Detect which cell encompasses the target text, then output its [x, y] center coordinate. 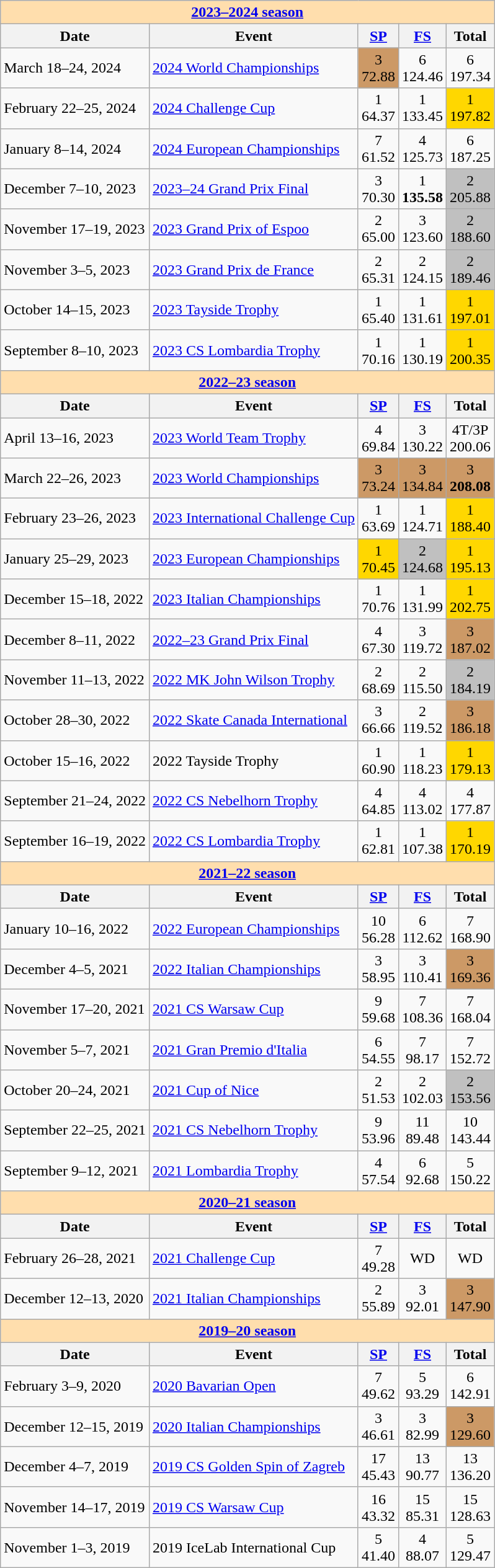
December 4–7, 2019 [75, 1467]
13 90.77 [422, 1467]
1 118.23 [422, 760]
2023 International Challenge Cup [253, 518]
6 187.25 [470, 149]
4 57.54 [378, 1171]
1 70.45 [378, 559]
2023 Tayside Trophy [253, 310]
3 186.18 [470, 720]
2022 MK John Wilson Trophy [253, 680]
2 124.15 [422, 269]
November 3–5, 2023 [75, 269]
1 60.90 [378, 760]
January 10–16, 2022 [75, 929]
2020 Bavarian Open [253, 1386]
2023 Grand Prix de France [253, 269]
November 1–3, 2019 [75, 1548]
1 63.69 [378, 518]
2 184.19 [470, 680]
3 123.60 [422, 229]
November 17–19, 2023 [75, 229]
9 53.96 [378, 1131]
2019–20 season [247, 1331]
4 113.02 [422, 801]
2023 CS Lombardia Trophy [253, 350]
September 9–12, 2021 [75, 1171]
7 61.52 [378, 149]
April 13–16, 2023 [75, 438]
1 131.99 [422, 599]
1 131.61 [422, 310]
December 7–10, 2023 [75, 188]
November 11–13, 2022 [75, 680]
3 70.30 [378, 188]
2022 European Championships [253, 929]
3 110.41 [422, 968]
7 108.36 [422, 1009]
1 130.19 [422, 350]
3 66.66 [378, 720]
October 15–16, 2022 [75, 760]
5 129.47 [470, 1548]
1 70.76 [378, 599]
6 54.55 [378, 1049]
3 92.01 [422, 1298]
3 208.08 [470, 479]
March 22–26, 2023 [75, 479]
2 189.46 [470, 269]
November 5–7, 2021 [75, 1049]
2019 CS Golden Spin of Zagreb [253, 1467]
October 20–24, 2021 [75, 1090]
5 93.29 [422, 1386]
2020–21 season [247, 1203]
3 72.88 [378, 68]
2022–23 season [247, 382]
11 89.48 [422, 1131]
10 143.44 [470, 1131]
2021 Cup of Nice [253, 1090]
2022 Tayside Trophy [253, 760]
September 22–25, 2021 [75, 1131]
4 177.87 [470, 801]
February 22–25, 2024 [75, 108]
2023–24 Grand Prix Final [253, 188]
November 17–20, 2021 [75, 1009]
2 188.60 [470, 229]
March 18–24, 2024 [75, 68]
2 119.52 [422, 720]
November 14–17, 2019 [75, 1507]
2021 CS Warsaw Cup [253, 1009]
September 16–19, 2022 [75, 841]
2023–2024 season [247, 12]
6 124.46 [422, 68]
9 59.68 [378, 1009]
3 119.72 [422, 640]
17 45.43 [378, 1467]
1 62.81 [378, 841]
2023 World Championships [253, 479]
December 8–11, 2022 [75, 640]
2 102.03 [422, 1090]
2022 Italian Championships [253, 968]
2021 CS Nebelhorn Trophy [253, 1131]
December 4–5, 2021 [75, 968]
1 170.19 [470, 841]
2024 World Championships [253, 68]
2021 Challenge Cup [253, 1259]
1 70.16 [378, 350]
3 73.24 [378, 479]
1 65.40 [378, 310]
February 3–9, 2020 [75, 1386]
December 12–15, 2019 [75, 1426]
October 28–30, 2022 [75, 720]
2 65.31 [378, 269]
4 64.85 [378, 801]
7 49.62 [378, 1386]
2 205.88 [470, 188]
4 67.30 [378, 640]
2 68.69 [378, 680]
September 8–10, 2023 [75, 350]
7 98.17 [422, 1049]
February 23–26, 2023 [75, 518]
2 153.56 [470, 1090]
October 14–15, 2023 [75, 310]
2024 European Championships [253, 149]
6 92.68 [422, 1171]
2 65.00 [378, 229]
December 12–13, 2020 [75, 1298]
2022 Skate Canada International [253, 720]
3 187.02 [470, 640]
1 133.45 [422, 108]
15 85.31 [422, 1507]
1 107.38 [422, 841]
1 188.40 [470, 518]
6 112.62 [422, 929]
3 134.84 [422, 479]
1 197.82 [470, 108]
7 168.90 [470, 929]
2021 Gran Premio d'Italia [253, 1049]
3 82.99 [422, 1426]
2021 Lombardia Trophy [253, 1171]
2023 World Team Trophy [253, 438]
1 124.71 [422, 518]
1 202.75 [470, 599]
3 130.22 [422, 438]
5 41.40 [378, 1548]
2022 CS Lombardia Trophy [253, 841]
16 43.32 [378, 1507]
1 200.35 [470, 350]
2 55.89 [378, 1298]
13 136.20 [470, 1467]
1 179.13 [470, 760]
6 142.91 [470, 1386]
December 15–18, 2022 [75, 599]
4 125.73 [422, 149]
2022–23 Grand Prix Final [253, 640]
15 128.63 [470, 1507]
2020 Italian Championships [253, 1426]
3 129.60 [470, 1426]
September 21–24, 2022 [75, 801]
3 169.36 [470, 968]
2023 European Championships [253, 559]
7 152.72 [470, 1049]
2 124.68 [422, 559]
2 51.53 [378, 1090]
3 147.90 [470, 1298]
2021 Italian Championships [253, 1298]
2019 IceLab International Cup [253, 1548]
3 58.95 [378, 968]
1 135.58 [422, 188]
3 46.61 [378, 1426]
4T/3P 200.06 [470, 438]
10 56.28 [378, 929]
6 197.34 [470, 68]
4 88.07 [422, 1548]
February 26–28, 2021 [75, 1259]
2023 Grand Prix of Espoo [253, 229]
2024 Challenge Cup [253, 108]
5 150.22 [470, 1171]
1 195.13 [470, 559]
2023 Italian Championships [253, 599]
1 64.37 [378, 108]
January 25–29, 2023 [75, 559]
7 168.04 [470, 1009]
1 197.01 [470, 310]
January 8–14, 2024 [75, 149]
4 69.84 [378, 438]
2022 CS Nebelhorn Trophy [253, 801]
2 115.50 [422, 680]
7 49.28 [378, 1259]
2021–22 season [247, 873]
2019 CS Warsaw Cup [253, 1507]
